Identify which cell holds the provided text, then report its (X, Y) central coordinate. 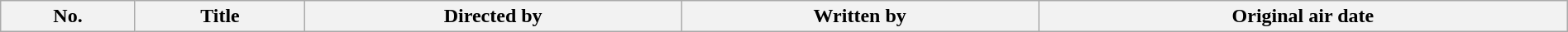
No. (68, 16)
Title (220, 16)
Original air date (1303, 16)
Written by (860, 16)
Directed by (493, 16)
